Locate the cell with the specified text and output its (x, y) center coordinate. 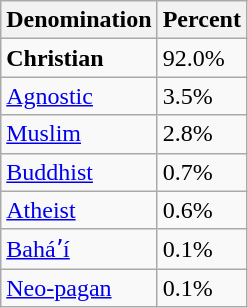
3.5% (202, 96)
Baháʼí (79, 249)
Percent (202, 20)
92.0% (202, 58)
Christian (79, 58)
Neo-pagan (79, 288)
Atheist (79, 210)
Buddhist (79, 172)
2.8% (202, 134)
Agnostic (79, 96)
Denomination (79, 20)
0.6% (202, 210)
0.7% (202, 172)
Muslim (79, 134)
